Return (X, Y) of the center of cell containing provided text 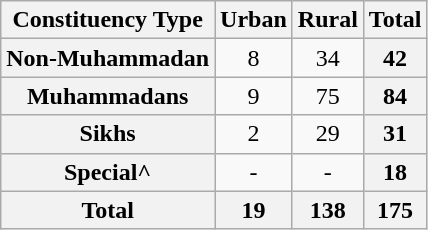
31 (395, 134)
19 (254, 210)
2 (254, 134)
Rural (328, 20)
Sikhs (108, 134)
75 (328, 96)
Constituency Type (108, 20)
Urban (254, 20)
175 (395, 210)
34 (328, 58)
9 (254, 96)
Non-Muhammadan (108, 58)
84 (395, 96)
42 (395, 58)
Muhammadans (108, 96)
138 (328, 210)
Special^ (108, 172)
29 (328, 134)
8 (254, 58)
18 (395, 172)
